Search for the cell housing the specified text and yield its [x, y] center coordinate. 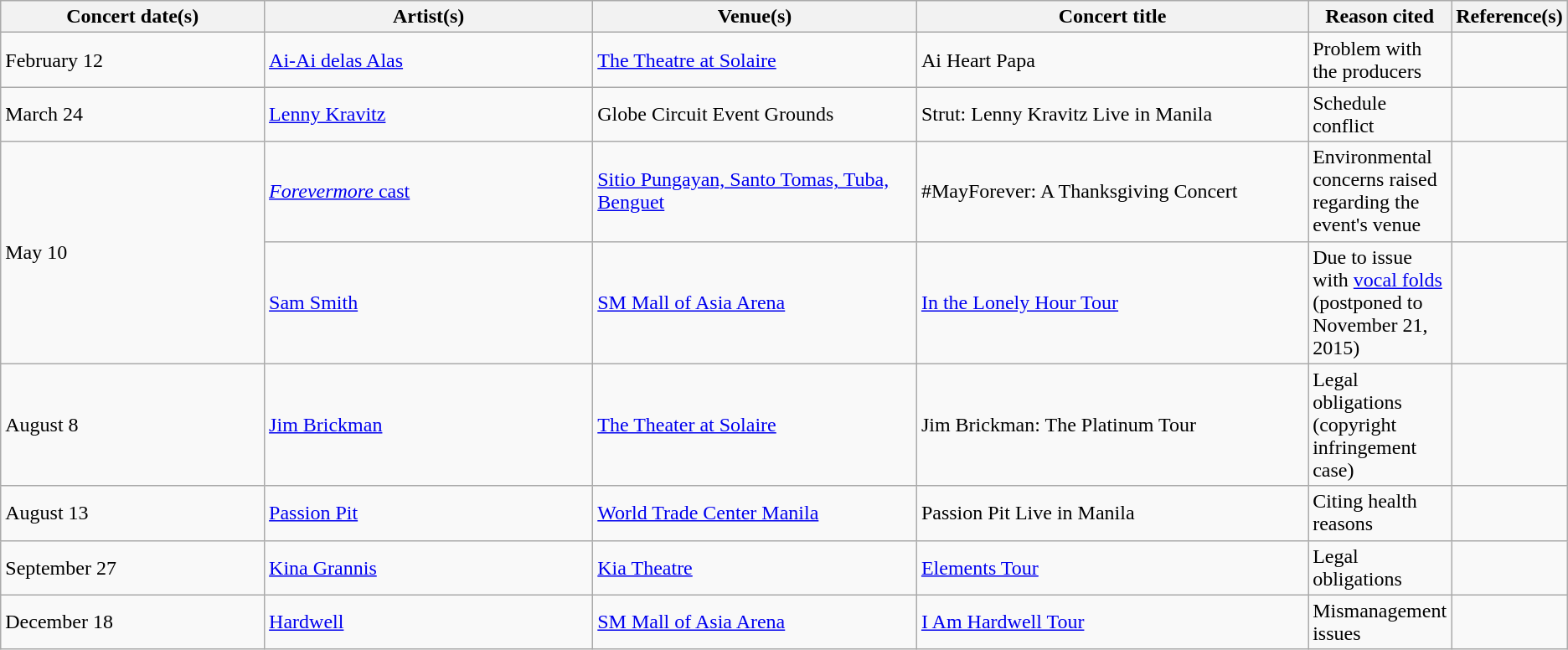
Ai Heart Papa [1112, 60]
Sam Smith [429, 302]
Globe Circuit Event Grounds [756, 114]
Concert title [1112, 17]
Hardwell [429, 622]
Sitio Pungayan, Santo Tomas, Tuba, Benguet [756, 191]
Reference(s) [1509, 17]
Passion Pit Live in Manila [1112, 513]
Mismanagement issues [1380, 622]
Lenny Kravitz [429, 114]
I Am Hardwell Tour [1112, 622]
The Theater at Solaire [756, 425]
Legal obligations [1380, 568]
Legal obligations (copyright infringement case) [1380, 425]
Elements Tour [1112, 568]
Schedule conflict [1380, 114]
February 12 [132, 60]
Kia Theatre [756, 568]
Concert date(s) [132, 17]
Ai-Ai delas Alas [429, 60]
August 8 [132, 425]
Jim Brickman [429, 425]
#MayForever: A Thanksgiving Concert [1112, 191]
September 27 [132, 568]
Strut: Lenny Kravitz Live in Manila [1112, 114]
In the Lonely Hour Tour [1112, 302]
Jim Brickman: The Platinum Tour [1112, 425]
Artist(s) [429, 17]
Environmental concerns raised regarding the event's venue [1380, 191]
Problem with the producers [1380, 60]
December 18 [132, 622]
May 10 [132, 253]
Citing health reasons [1380, 513]
World Trade Center Manila [756, 513]
Due to issue with vocal folds (postponed to November 21, 2015) [1380, 302]
The Theatre at Solaire [756, 60]
Forevermore cast [429, 191]
March 24 [132, 114]
August 13 [132, 513]
Reason cited [1380, 17]
Venue(s) [756, 17]
Passion Pit [429, 513]
Kina Grannis [429, 568]
